Provide the [X, Y] coordinate of the cell's center where the given text is located.  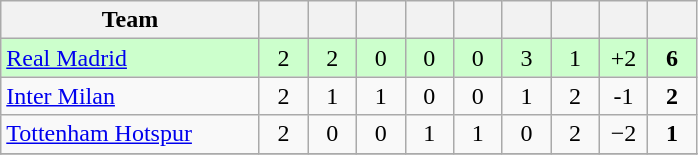
-1 [624, 96]
−2 [624, 134]
3 [526, 58]
Real Madrid [130, 58]
Team [130, 20]
+2 [624, 58]
Inter Milan [130, 96]
Tottenham Hotspur [130, 134]
6 [672, 58]
